Detect which cell encompasses the target text, then output its [x, y] center coordinate. 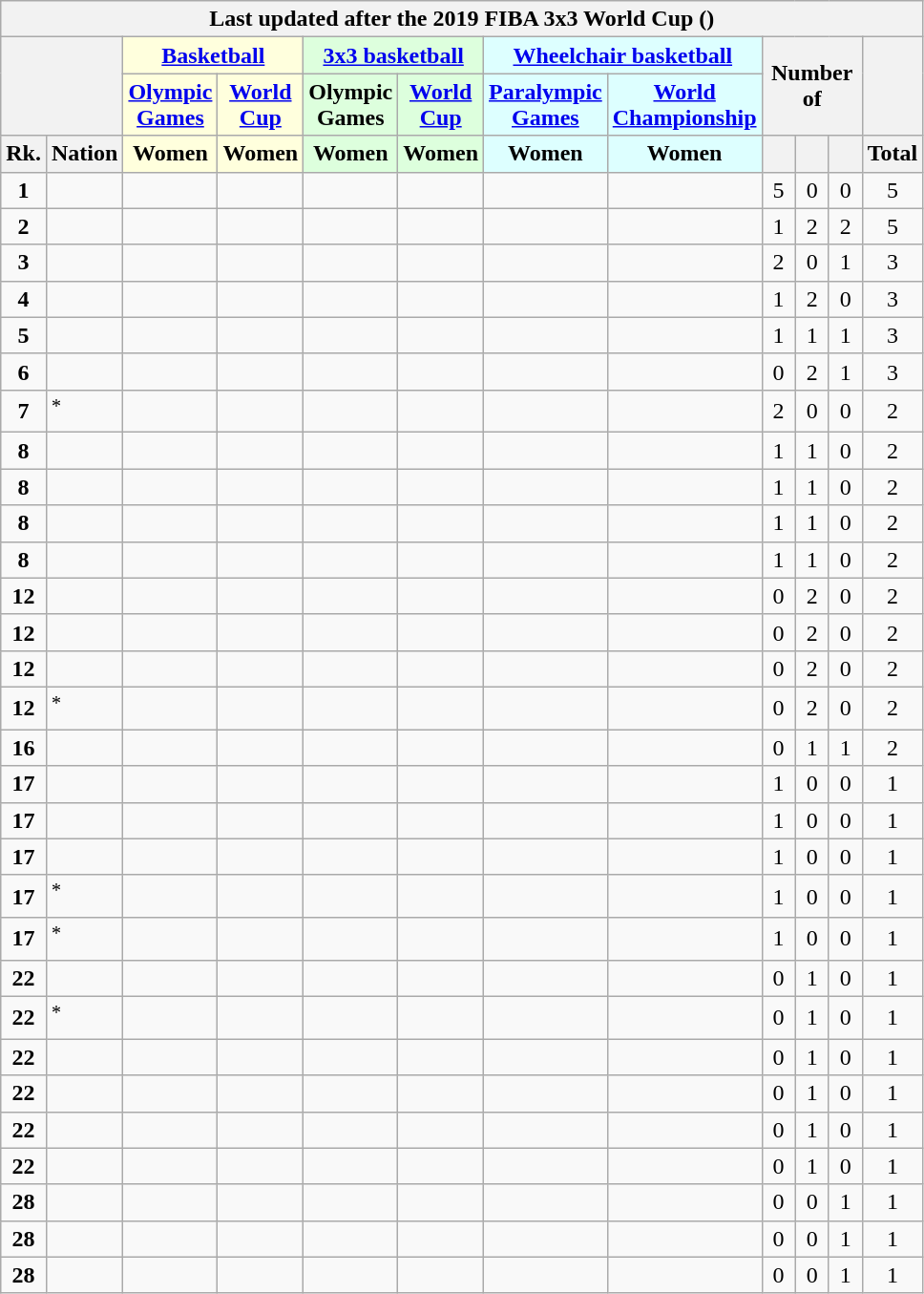
Nation [84, 154]
Number of [811, 86]
Paralympic Games [546, 105]
World Championship [684, 105]
16 [24, 748]
7 [24, 411]
Total [892, 154]
4 [24, 299]
Rk. [24, 154]
Last updated after the 2019 FIBA 3x3 World Cup () [462, 19]
Basketball [214, 55]
3x3 basketball [393, 55]
6 [24, 371]
Wheelchair basketball [623, 55]
